Pinpoint the cell where the given text exists, returning its (x, y) midpoint coordinate. 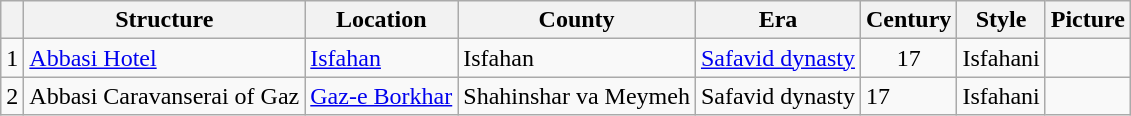
Abbasi Hotel (164, 58)
2 (12, 96)
Location (382, 20)
1 (12, 58)
Style (1001, 20)
Century (908, 20)
Abbasi Caravanserai of Gaz (164, 96)
Structure (164, 20)
County (577, 20)
Shahinshar va Meymeh (577, 96)
Gaz-e Borkhar (382, 96)
Picture (1088, 20)
Era (778, 20)
